Extract the (X, Y) coordinate from the center of the cell holding the provided text.  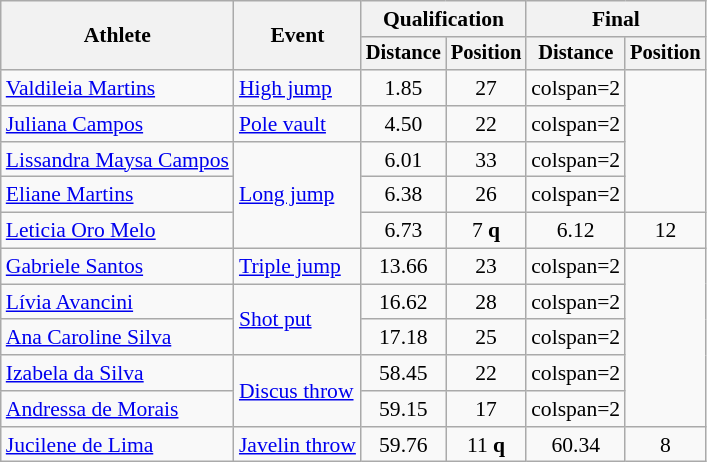
6.73 (404, 231)
Pole vault (298, 124)
6.01 (404, 160)
17.18 (404, 338)
Shot put (298, 320)
Discus throw (298, 390)
Eliane Martins (118, 195)
28 (486, 302)
25 (486, 338)
Juliana Campos (118, 124)
High jump (298, 88)
Final (616, 19)
33 (486, 160)
Qualification (444, 19)
Triple jump (298, 267)
Athlete (118, 36)
Valdileia Martins (118, 88)
26 (486, 195)
4.50 (404, 124)
Long jump (298, 196)
1.85 (404, 88)
13.66 (404, 267)
6.38 (404, 195)
59.15 (404, 409)
17 (486, 409)
Event (298, 36)
Izabela da Silva (118, 373)
27 (486, 88)
12 (665, 231)
Andressa de Morais (118, 409)
58.45 (404, 373)
6.12 (576, 231)
Lívia Avancini (118, 302)
7 q (486, 231)
16.62 (404, 302)
Gabriele Santos (118, 267)
Lissandra Maysa Campos (118, 160)
Leticia Oro Melo (118, 231)
Ana Caroline Silva (118, 338)
23 (486, 267)
